Return (x, y) of the center of cell containing provided text 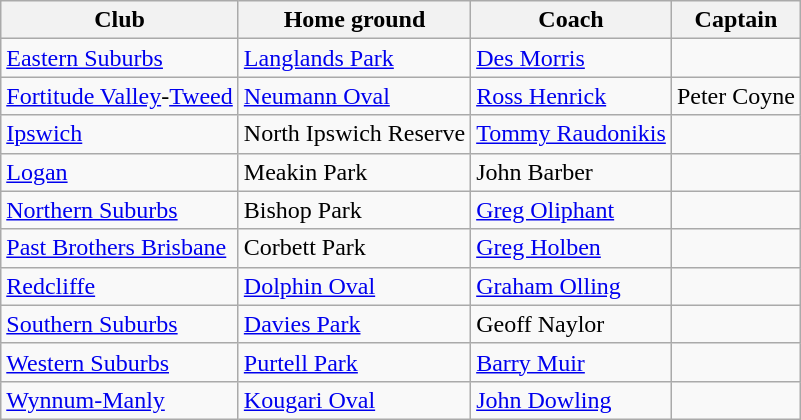
Langlands Park (354, 58)
Kougari Oval (354, 400)
Greg Oliphant (572, 210)
Coach (572, 20)
Tommy Raudonikis (572, 134)
Graham Olling (572, 286)
Neumann Oval (354, 96)
Des Morris (572, 58)
North Ipswich Reserve (354, 134)
John Barber (572, 172)
Eastern Suburbs (120, 58)
Captain (736, 20)
Home ground (354, 20)
Ross Henrick (572, 96)
Geoff Naylor (572, 324)
Club (120, 20)
Bishop Park (354, 210)
Greg Holben (572, 248)
Northern Suburbs (120, 210)
Wynnum-Manly (120, 400)
John Dowling (572, 400)
Fortitude Valley-Tweed (120, 96)
Southern Suburbs (120, 324)
Corbett Park (354, 248)
Past Brothers Brisbane (120, 248)
Dolphin Oval (354, 286)
Ipswich (120, 134)
Purtell Park (354, 362)
Barry Muir (572, 362)
Meakin Park (354, 172)
Peter Coyne (736, 96)
Western Suburbs (120, 362)
Davies Park (354, 324)
Redcliffe (120, 286)
Logan (120, 172)
